Find where the given text appears and provide that cell's center as [x, y] coordinate. 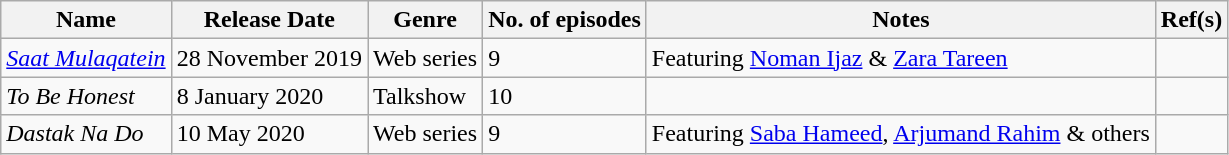
Saat Mulaqatein [86, 58]
Name [86, 20]
Featuring Noman Ijaz & Zara Tareen [900, 58]
Featuring Saba Hameed, Arjumand Rahim & others [900, 134]
10 [565, 96]
10 May 2020 [269, 134]
Ref(s) [1191, 20]
Notes [900, 20]
Dastak Na Do [86, 134]
To Be Honest [86, 96]
Genre [426, 20]
Talkshow [426, 96]
28 November 2019 [269, 58]
Release Date [269, 20]
8 January 2020 [269, 96]
No. of episodes [565, 20]
